Identify which cell holds the provided text, then report its (X, Y) central coordinate. 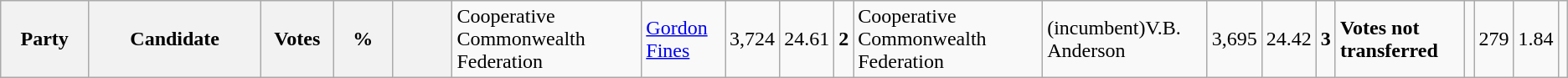
Gordon Fines (683, 39)
24.61 (807, 39)
Candidate (175, 39)
279 (1494, 39)
2 (844, 39)
24.42 (1288, 39)
3 (1325, 39)
Party (45, 39)
1.84 (1536, 39)
Votes (297, 39)
3,724 (752, 39)
3,695 (1235, 39)
(incumbent)V.B. Anderson (1126, 39)
% (364, 39)
Votes not transferred (1400, 39)
